For the text-containing cell, return its midpoint in (x, y) coordinate format. 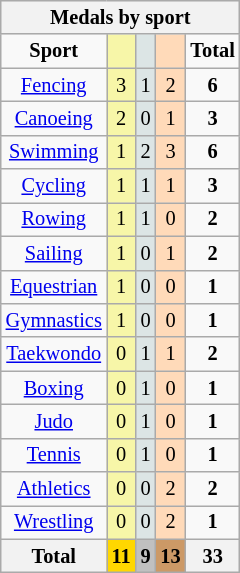
Judo (54, 421)
9 (146, 556)
33 (213, 556)
Tennis (54, 455)
Rowing (54, 219)
Cycling (54, 186)
Sport (54, 51)
Athletics (54, 489)
Taekwondo (54, 354)
11 (122, 556)
Medals by sport (120, 17)
Wrestling (54, 522)
Sailing (54, 253)
Boxing (54, 388)
Canoeing (54, 118)
13 (170, 556)
Fencing (54, 85)
Equestrian (54, 287)
Gymnastics (54, 320)
Swimming (54, 152)
